Pinpoint the cell where the given text exists, returning its (x, y) midpoint coordinate. 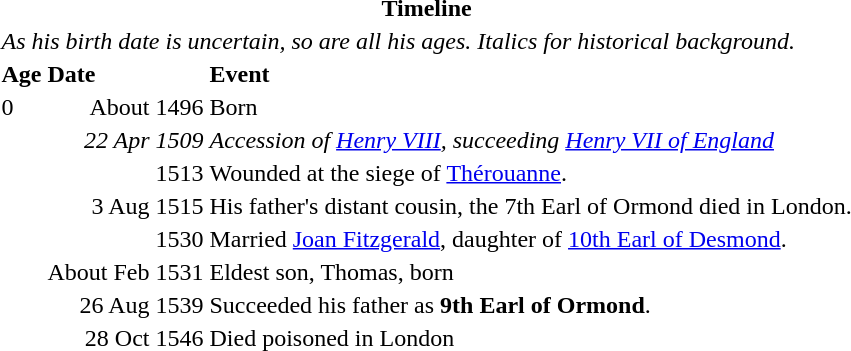
0 (22, 107)
22 Apr 1509 (126, 140)
1513 (126, 173)
About 1496 (126, 107)
Date (126, 74)
26 Aug 1539 (126, 305)
About Feb 1531 (126, 272)
1530 (126, 239)
3 Aug 1515 (126, 206)
Age (22, 74)
